Scan for the cell matching the given text and deliver its [X, Y] coordinate at center. 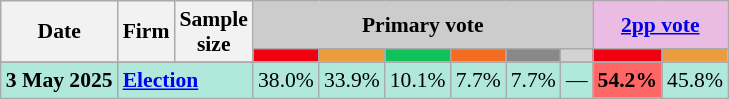
3 May 2025 [60, 80]
Primary vote [423, 25]
45.8% [695, 80]
Firm [146, 32]
— [577, 80]
Election [186, 80]
38.0% [286, 80]
Samplesize [213, 32]
33.9% [352, 80]
2pp vote [660, 25]
10.1% [418, 80]
Date [60, 32]
54.2% [628, 80]
